For the text-containing cell, return its midpoint in (X, Y) coordinate format. 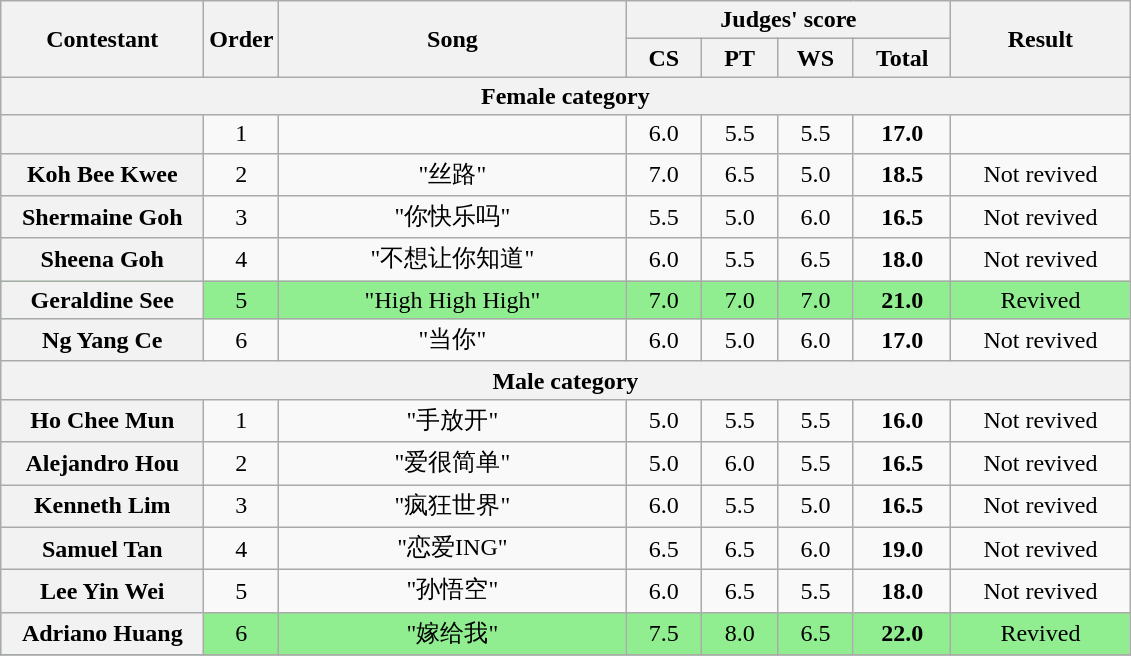
"丝路" (452, 174)
Koh Bee Kwee (102, 174)
19.0 (902, 548)
21.0 (902, 300)
"你快乐吗" (452, 218)
WS (816, 58)
18.5 (902, 174)
"不想让你知道" (452, 260)
PT (740, 58)
"High High High" (452, 300)
"恋爱ING" (452, 548)
Result (1040, 39)
"手放开" (452, 420)
Samuel Tan (102, 548)
Female category (566, 96)
7.5 (664, 634)
Ng Yang Ce (102, 340)
"疯狂世界" (452, 506)
Sheena Goh (102, 260)
Alejandro Hou (102, 464)
22.0 (902, 634)
Male category (566, 380)
"孙悟空" (452, 592)
Total (902, 58)
"当你" (452, 340)
8.0 (740, 634)
Adriano Huang (102, 634)
Geraldine See (102, 300)
Kenneth Lim (102, 506)
Shermaine Goh (102, 218)
CS (664, 58)
16.0 (902, 420)
"嫁给我" (452, 634)
"爱很简单" (452, 464)
Ho Chee Mun (102, 420)
Song (452, 39)
Order (242, 39)
Contestant (102, 39)
Judges' score (788, 20)
Lee Yin Wei (102, 592)
